Pinpoint the cell where the given text exists, returning its [X, Y] midpoint coordinate. 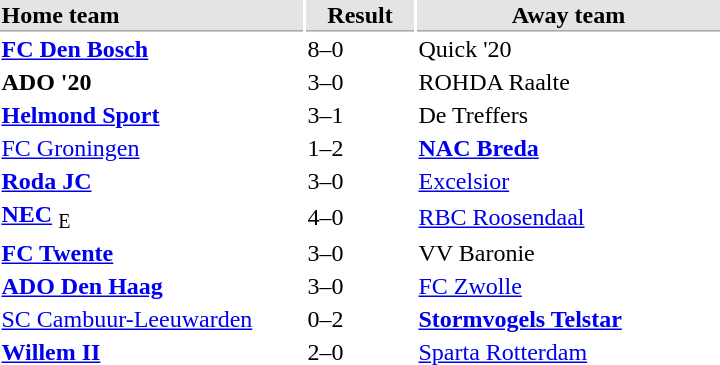
Result [360, 16]
Quick '20 [568, 49]
SC Cambuur-Leeuwarden [152, 320]
FC Groningen [152, 149]
4–0 [360, 218]
Excelsior [568, 181]
ADO '20 [152, 83]
3–1 [360, 115]
De Treffers [568, 115]
NAC Breda [568, 149]
Helmond Sport [152, 115]
RBC Roosendaal [568, 218]
0–2 [360, 320]
FC Zwolle [568, 287]
NEC E [152, 218]
8–0 [360, 49]
Stormvogels Telstar [568, 320]
Home team [152, 16]
FC Twente [152, 254]
Away team [568, 16]
VV Baronie [568, 254]
ROHDA Raalte [568, 83]
FC Den Bosch [152, 49]
1–2 [360, 149]
Roda JC [152, 181]
ADO Den Haag [152, 287]
